Scan for the cell matching the given text and deliver its [X, Y] coordinate at center. 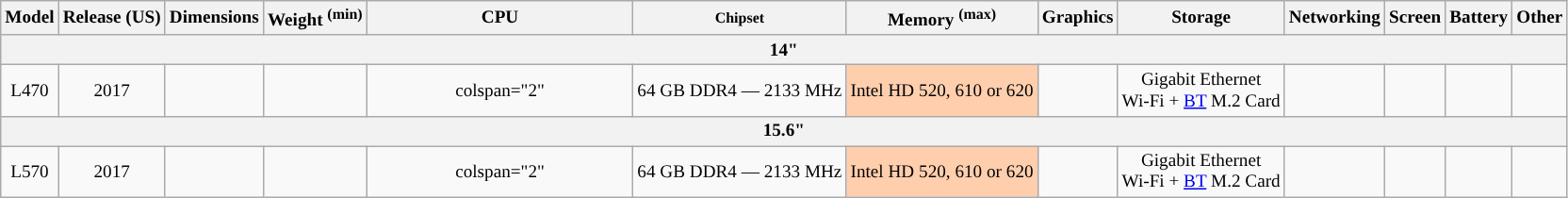
Model [30, 19]
Other [1540, 19]
Release (US) [111, 19]
Weight (min) [315, 19]
14" [784, 50]
Networking [1334, 19]
Chipset [740, 19]
L570 [30, 172]
L470 [30, 91]
Graphics [1078, 19]
Dimensions [214, 19]
Memory (max) [942, 19]
CPU [499, 19]
Screen [1414, 19]
Storage [1200, 19]
Battery [1479, 19]
15.6" [784, 131]
